Determine the (x, y) coordinate at the center of the cell enclosing the given text.  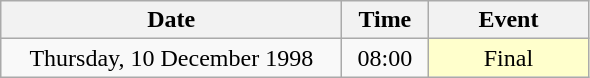
08:00 (385, 58)
Date (172, 20)
Final (508, 58)
Time (385, 20)
Thursday, 10 December 1998 (172, 58)
Event (508, 20)
